Return (X, Y) of the center of cell containing provided text 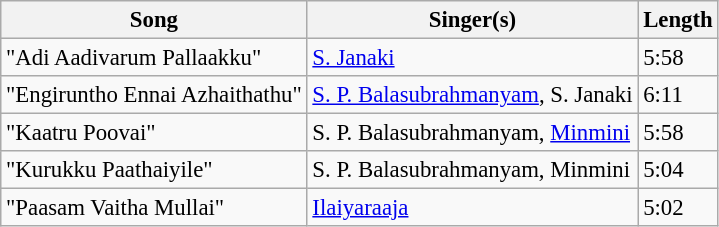
5:04 (678, 170)
Ilaiyaraaja (472, 208)
Length (678, 20)
S. Janaki (472, 58)
"Kurukku Paathaiyile" (154, 170)
"Paasam Vaitha Mullai" (154, 208)
"Engiruntho Ennai Azhaithathu" (154, 95)
Singer(s) (472, 20)
5:02 (678, 208)
6:11 (678, 95)
Song (154, 20)
"Adi Aadivarum Pallaakku" (154, 58)
"Kaatru Poovai" (154, 133)
S. P. Balasubrahmanyam, S. Janaki (472, 95)
